Return [X, Y] of the center of cell containing provided text 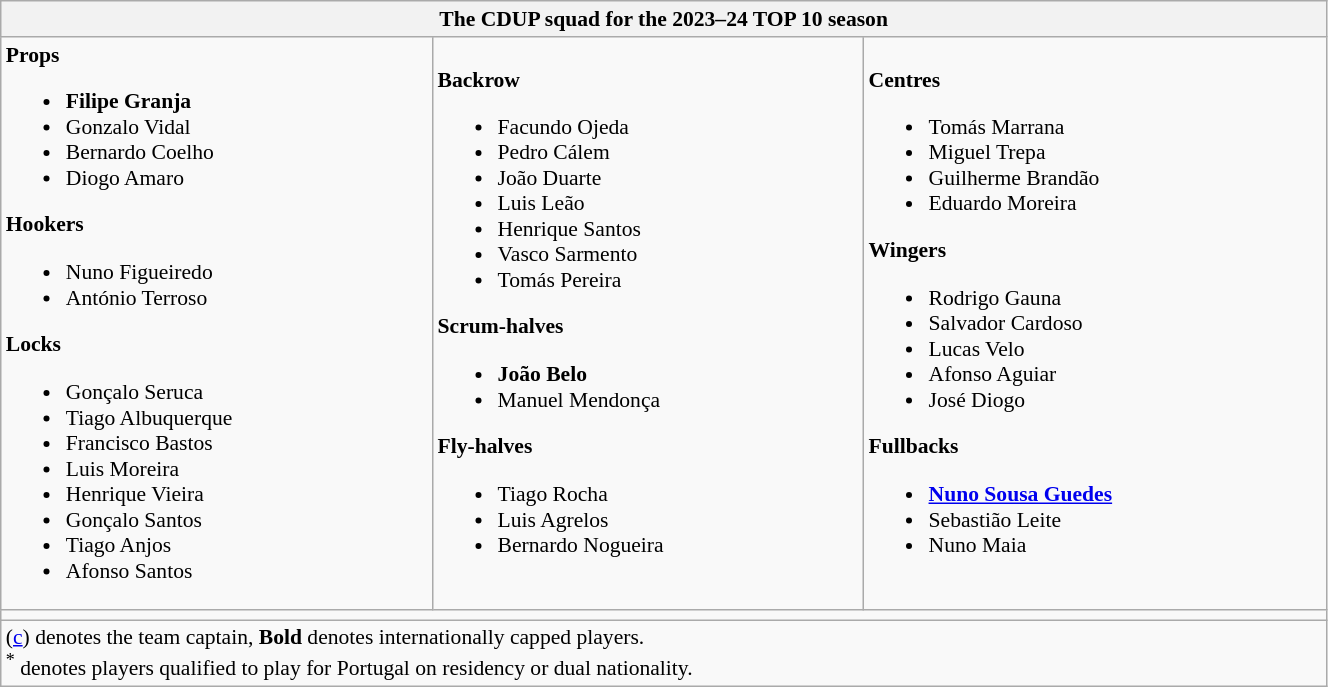
The CDUP squad for the 2023–24 TOP 10 season [664, 19]
